Output the (X, Y) coordinate of the center of the cell containing the given text.  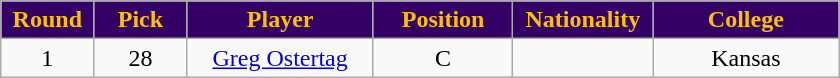
Player (280, 20)
C (443, 58)
Nationality (583, 20)
College (746, 20)
Pick (140, 20)
28 (140, 58)
Kansas (746, 58)
Round (48, 20)
1 (48, 58)
Position (443, 20)
Greg Ostertag (280, 58)
